Output the (X, Y) coordinate of the center of the cell containing the given text.  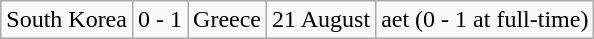
21 August (322, 20)
0 - 1 (160, 20)
aet (0 - 1 at full-time) (485, 20)
Greece (228, 20)
South Korea (67, 20)
